Locate the cell with the specified text and output its (X, Y) center coordinate. 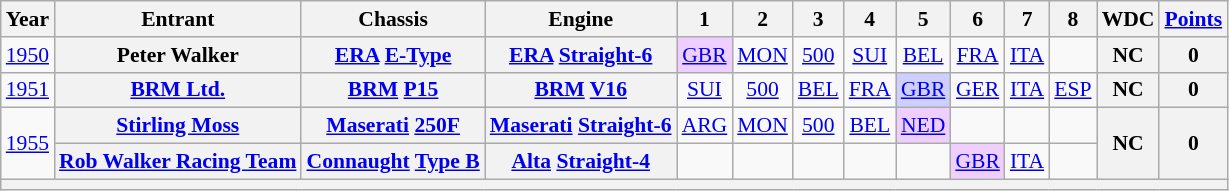
Entrant (178, 19)
BRM Ltd. (178, 90)
WDC (1128, 19)
Engine (581, 19)
Points (1193, 19)
Peter Walker (178, 55)
Maserati 250F (392, 126)
GER (978, 90)
ERA Straight-6 (581, 55)
NED (924, 126)
ERA E-Type (392, 55)
Year (28, 19)
1950 (28, 55)
Alta Straight-4 (581, 162)
Chassis (392, 19)
ESP (1072, 90)
7 (1027, 19)
BRM P15 (392, 90)
1 (705, 19)
3 (818, 19)
Stirling Moss (178, 126)
6 (978, 19)
8 (1072, 19)
ARG (705, 126)
1951 (28, 90)
Maserati Straight-6 (581, 126)
4 (870, 19)
Rob Walker Racing Team (178, 162)
Connaught Type B (392, 162)
1955 (28, 144)
5 (924, 19)
2 (762, 19)
BRM V16 (581, 90)
